For the text-containing cell, return its midpoint in (x, y) coordinate format. 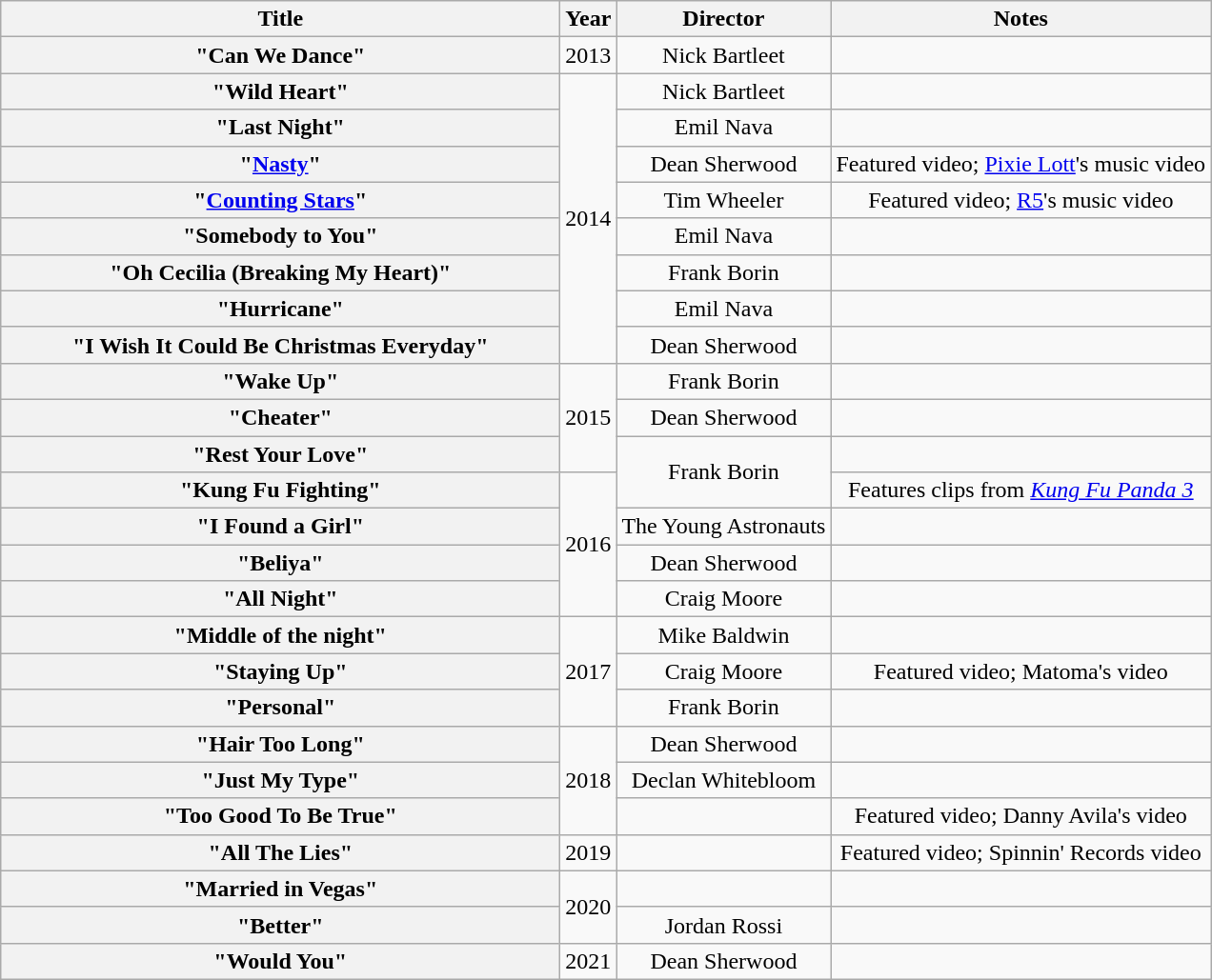
Featured video; Danny Avila's video (1021, 816)
"Just My Type" (280, 780)
"Somebody to You" (280, 236)
"Personal" (280, 708)
Year (589, 19)
"Better" (280, 925)
2017 (589, 671)
2018 (589, 780)
Jordan Rossi (724, 925)
"All The Lies" (280, 852)
"Can We Dance" (280, 55)
Tim Wheeler (724, 200)
"All Night" (280, 599)
"Last Night" (280, 128)
"Beliya" (280, 563)
2015 (589, 417)
2021 (589, 961)
Mike Baldwin (724, 635)
Featured video; Pixie Lott's music video (1021, 164)
"Counting Stars" (280, 200)
Features clips from Kung Fu Panda 3 (1021, 490)
2016 (589, 545)
2014 (589, 218)
2020 (589, 907)
"Wake Up" (280, 381)
"Married in Vegas" (280, 889)
Notes (1021, 19)
"Too Good To Be True" (280, 816)
Director (724, 19)
Featured video; R5's music video (1021, 200)
"Wild Heart" (280, 91)
"Kung Fu Fighting" (280, 490)
Declan Whitebloom (724, 780)
The Young Astronauts (724, 527)
Title (280, 19)
"Cheater" (280, 417)
"Staying Up" (280, 671)
"Rest Your Love" (280, 454)
Featured video; Spinnin' Records video (1021, 852)
2013 (589, 55)
"Nasty" (280, 164)
"Hurricane" (280, 309)
2019 (589, 852)
Featured video; Matoma's video (1021, 671)
"I Wish It Could Be Christmas Everyday" (280, 345)
"Would You" (280, 961)
"I Found a Girl" (280, 527)
"Middle of the night" (280, 635)
"Oh Cecilia (Breaking My Heart)" (280, 272)
"Hair Too Long" (280, 744)
